Output the (X, Y) coordinate of the center of the cell containing the given text.  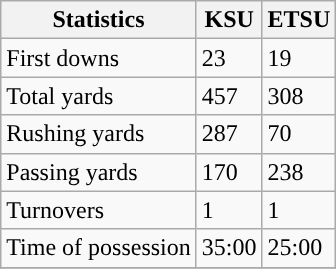
Turnovers (99, 210)
308 (299, 96)
Rushing yards (99, 134)
170 (229, 172)
19 (299, 58)
287 (229, 134)
Total yards (99, 96)
238 (299, 172)
ETSU (299, 20)
Passing yards (99, 172)
23 (229, 58)
KSU (229, 20)
70 (299, 134)
35:00 (229, 248)
First downs (99, 58)
457 (229, 96)
Time of possession (99, 248)
25:00 (299, 248)
Statistics (99, 20)
